For the text-containing cell, return its midpoint in [x, y] coordinate format. 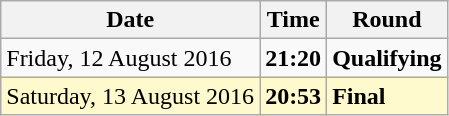
Friday, 12 August 2016 [130, 58]
Date [130, 20]
Saturday, 13 August 2016 [130, 96]
20:53 [294, 96]
Round [387, 20]
Final [387, 96]
Qualifying [387, 58]
21:20 [294, 58]
Time [294, 20]
